Output the [x, y] coordinate of the center of the cell containing the given text.  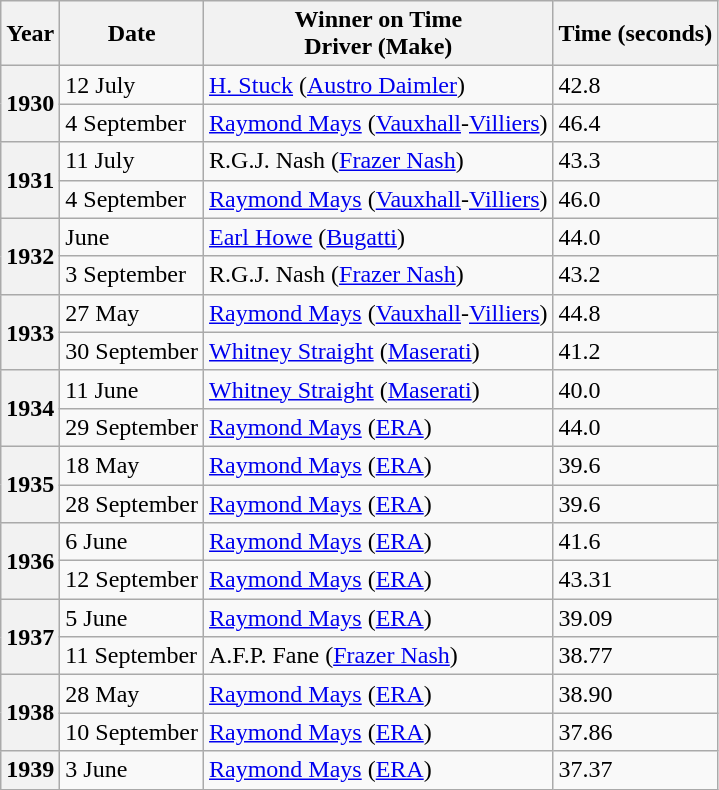
11 July [132, 161]
28 September [132, 503]
1938 [30, 713]
3 September [132, 275]
18 May [132, 465]
28 May [132, 694]
30 September [132, 351]
41.6 [636, 542]
29 September [132, 427]
42.8 [636, 85]
1931 [30, 180]
37.86 [636, 732]
H. Stuck (Austro Daimler) [379, 85]
41.2 [636, 351]
Winner on Time Driver (Make) [379, 34]
11 September [132, 656]
43.3 [636, 161]
43.31 [636, 580]
1930 [30, 104]
1932 [30, 256]
12 September [132, 580]
38.77 [636, 656]
Year [30, 34]
Date [132, 34]
1936 [30, 561]
1934 [30, 408]
37.37 [636, 770]
June [132, 237]
39.09 [636, 618]
A.F.P. Fane (Frazer Nash) [379, 656]
1933 [30, 332]
Time (seconds) [636, 34]
46.0 [636, 199]
27 May [132, 313]
Earl Howe (Bugatti) [379, 237]
3 June [132, 770]
43.2 [636, 275]
44.8 [636, 313]
1939 [30, 770]
46.4 [636, 123]
40.0 [636, 389]
11 June [132, 389]
38.90 [636, 694]
1937 [30, 637]
6 June [132, 542]
5 June [132, 618]
1935 [30, 484]
10 September [132, 732]
12 July [132, 85]
